Extract the [X, Y] coordinate from the center of the cell holding the provided text.  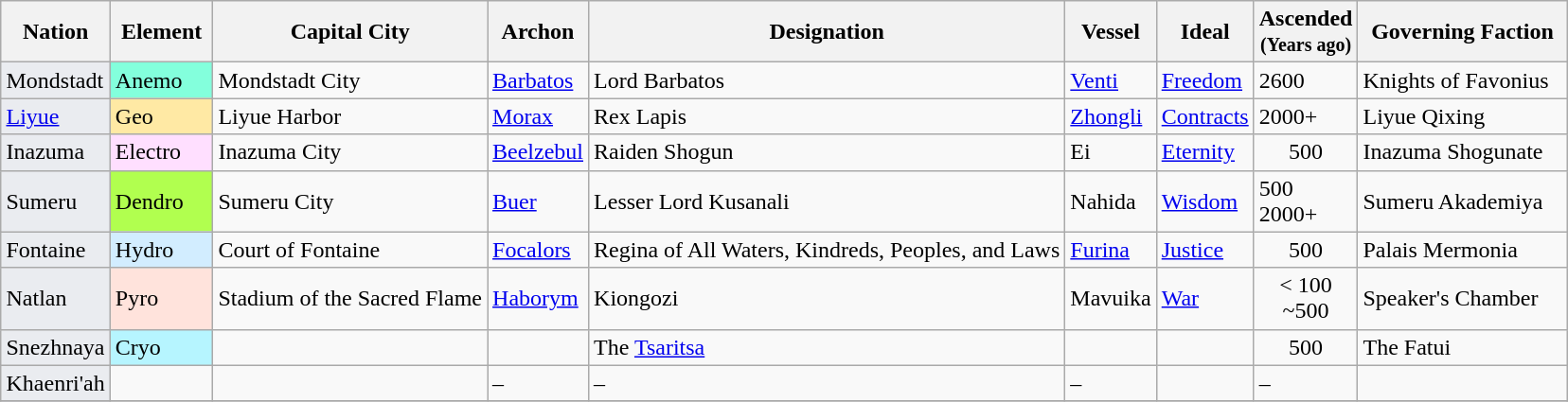
Dendro [161, 201]
Beelzebul [538, 152]
Liyue [55, 116]
Barbatos [538, 80]
Lesser Lord Kusanali [828, 201]
Lord Barbatos [828, 80]
Knights of Favonius [1462, 80]
Haborym [538, 299]
Mavuika [1111, 299]
Sumeru [55, 201]
Ascended(Years ago) [1306, 32]
Governing Faction [1462, 32]
Khaenri'ah [55, 383]
Capital City [350, 32]
Freedom [1204, 80]
Nahida [1111, 201]
2000+ [1306, 116]
Ei [1111, 152]
Palais Mermonia [1462, 250]
2600 [1306, 80]
Cryo [161, 347]
Focalors [538, 250]
Court of Fontaine [350, 250]
< 100~500 [1306, 299]
Vessel [1111, 32]
Stadium of the Sacred Flame [350, 299]
Snezhnaya [55, 347]
Morax [538, 116]
Element [161, 32]
5002000+ [1306, 201]
Hydro [161, 250]
Pyro [161, 299]
Inazuma City [350, 152]
Raiden Shogun [828, 152]
Contracts [1204, 116]
Wisdom [1204, 201]
Fontaine [55, 250]
Sumeru City [350, 201]
Sumeru Akademiya [1462, 201]
Venti [1111, 80]
Natlan [55, 299]
Electro [161, 152]
Inazuma [55, 152]
Nation [55, 32]
The Fatui [1462, 347]
Liyue Harbor [350, 116]
Designation [828, 32]
War [1204, 299]
Regina of All Waters, Kindreds, Peoples, and Laws [828, 250]
Mondstadt City [350, 80]
Speaker's Chamber [1462, 299]
Rex Lapis [828, 116]
Inazuma Shogunate [1462, 152]
Eternity [1204, 152]
Buer [538, 201]
Zhongli [1111, 116]
Justice [1204, 250]
Geo [161, 116]
Ideal [1204, 32]
Mondstadt [55, 80]
Liyue Qixing [1462, 116]
Kiongozi [828, 299]
The Tsaritsa [828, 347]
Furina [1111, 250]
Anemo [161, 80]
Archon [538, 32]
